Locate the cell with the specified text and output its [X, Y] center coordinate. 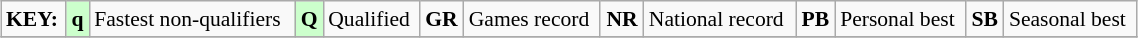
SB [985, 19]
Fastest non-qualifiers [192, 19]
q [78, 19]
NR [622, 19]
Games record [532, 19]
National record [720, 19]
Q [309, 19]
KEY: [34, 19]
PB [816, 19]
Personal best [900, 19]
Seasonal best [1070, 19]
Qualified [371, 19]
GR [442, 19]
